Identify which cell holds the provided text, then report its (X, Y) central coordinate. 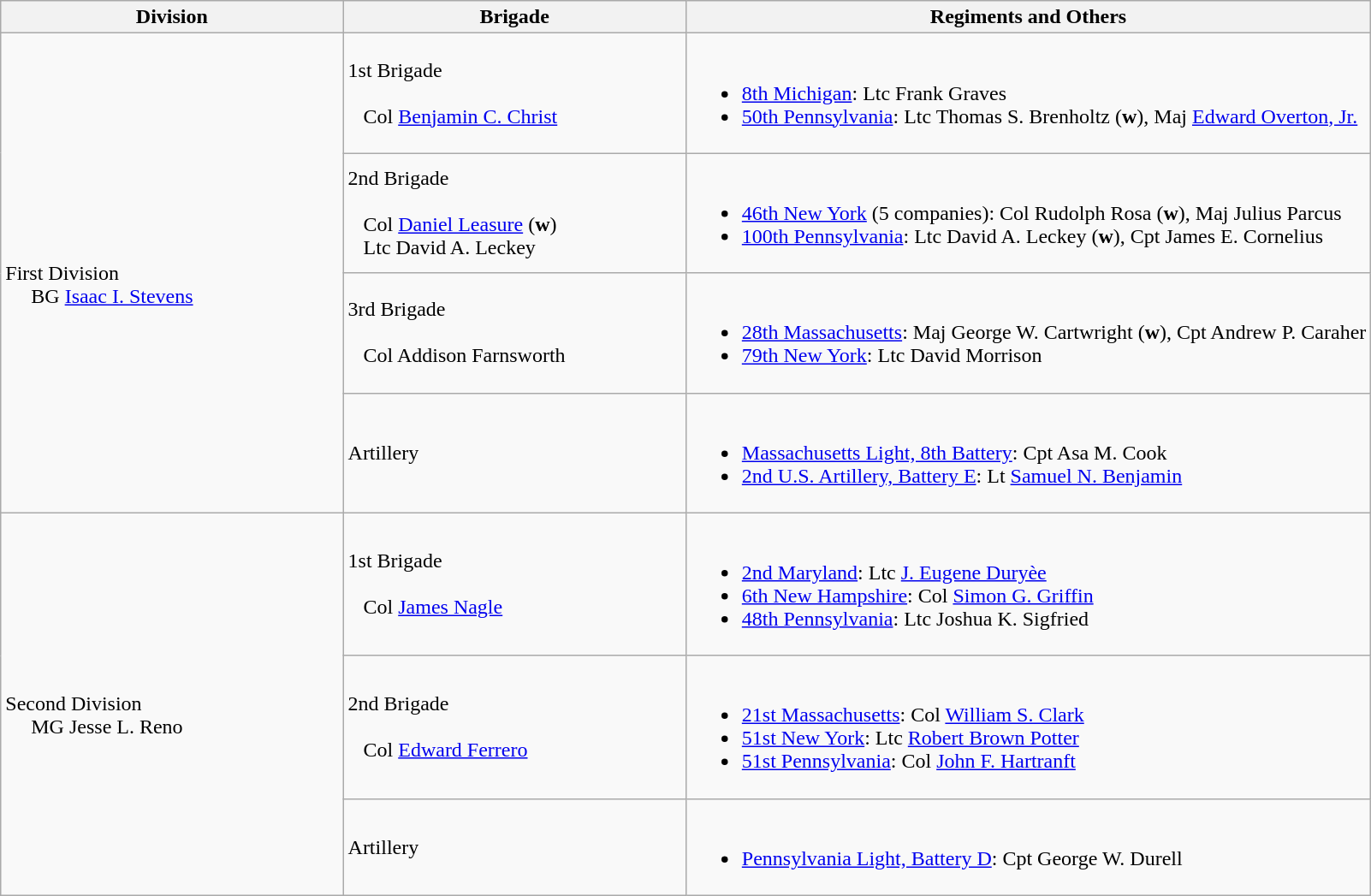
2nd Brigade Col Edward Ferrero (514, 727)
Second Division MG Jesse L. Reno (172, 703)
Pennsylvania Light, Battery D: Cpt George W. Durell (1029, 847)
3rd Brigade Col Addison Farnsworth (514, 333)
Regiments and Others (1029, 17)
Brigade (514, 17)
Massachusetts Light, 8th Battery: Cpt Asa M. Cook2nd U.S. Artillery, Battery E: Lt Samuel N. Benjamin (1029, 453)
2nd Maryland: Ltc J. Eugene Duryèe6th New Hampshire: Col Simon G. Griffin48th Pennsylvania: Ltc Joshua K. Sigfried (1029, 584)
46th New York (5 companies): Col Rudolph Rosa (w), Maj Julius Parcus100th Pennsylvania: Ltc David A. Leckey (w), Cpt James E. Cornelius (1029, 213)
28th Massachusetts: Maj George W. Cartwright (w), Cpt Andrew P. Caraher79th New York: Ltc David Morrison (1029, 333)
21st Massachusetts: Col William S. Clark51st New York: Ltc Robert Brown Potter51st Pennsylvania: Col John F. Hartranft (1029, 727)
Division (172, 17)
First Division BG Isaac I. Stevens (172, 273)
1st Brigade Col Benjamin C. Christ (514, 93)
1st Brigade Col James Nagle (514, 584)
2nd Brigade Col Daniel Leasure (w) Ltc David A. Leckey (514, 213)
8th Michigan: Ltc Frank Graves50th Pennsylvania: Ltc Thomas S. Brenholtz (w), Maj Edward Overton, Jr. (1029, 93)
